Pinpoint the cell where the given text exists, returning its (X, Y) midpoint coordinate. 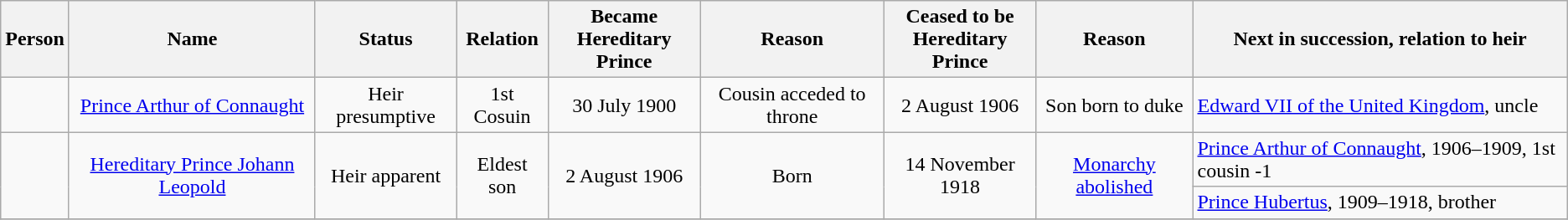
Son born to duke (1114, 105)
Status (385, 39)
Name (192, 39)
Heir apparent (385, 176)
Prince Arthur of Connaught (192, 105)
Eldest son (503, 176)
Heir presumptive (385, 105)
BecameHereditary Prince (625, 39)
1st Cosuin (503, 105)
Person (35, 39)
Born (792, 176)
Monarchy abolished (1114, 176)
Hereditary Prince Johann Leopold (192, 176)
Prince Hubertus, 1909–1918, brother (1380, 202)
14 November 1918 (960, 176)
Prince Arthur of Connaught, 1906–1909, 1st cousin -1 (1380, 159)
Next in succession, relation to heir (1380, 39)
Cousin acceded to throne (792, 105)
Edward VII of the United Kingdom, uncle (1380, 105)
30 July 1900 (625, 105)
Ceased to beHereditary Prince (960, 39)
Relation (503, 39)
